Scan for the cell matching the given text and deliver its (x, y) coordinate at center. 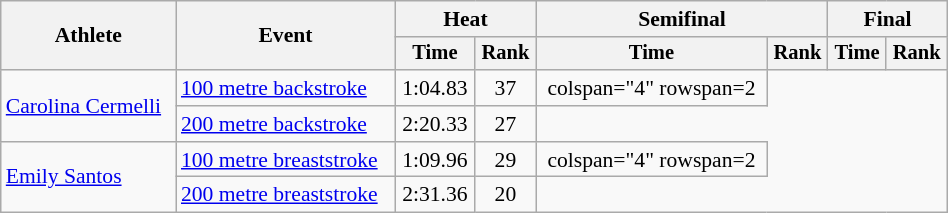
1:04.83 (435, 88)
200 metre breaststroke (286, 195)
Event (286, 36)
Heat (466, 19)
Final (888, 19)
1:09.96 (435, 160)
29 (506, 160)
Semifinal (682, 19)
27 (506, 124)
2:20.33 (435, 124)
100 metre breaststroke (286, 160)
37 (506, 88)
Emily Santos (88, 178)
Carolina Cermelli (88, 106)
2:31.36 (435, 195)
200 metre backstroke (286, 124)
20 (506, 195)
100 metre backstroke (286, 88)
Athlete (88, 36)
